Return (X, Y) of the center of cell containing provided text 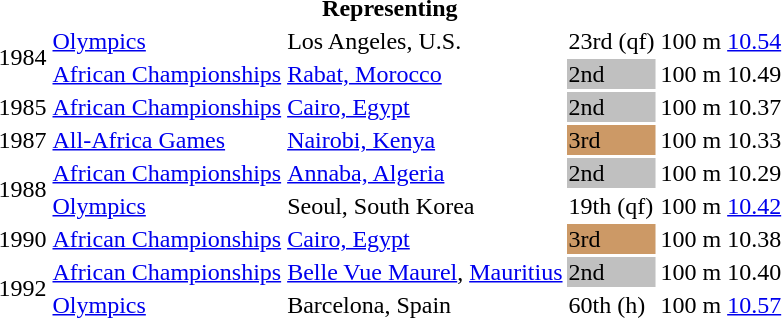
19th (qf) (612, 206)
Annaba, Algeria (425, 173)
Nairobi, Kenya (425, 140)
All-Africa Games (167, 140)
Los Angeles, U.S. (425, 41)
Belle Vue Maurel, Mauritius (425, 272)
Seoul, South Korea (425, 206)
Rabat, Morocco (425, 74)
23rd (qf) (612, 41)
